Identify which cell holds the provided text, then report its [X, Y] central coordinate. 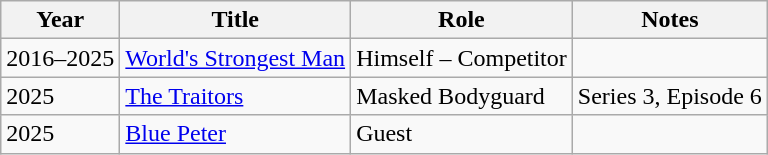
Himself – Competitor [462, 58]
Blue Peter [236, 134]
Guest [462, 134]
Series 3, Episode 6 [670, 96]
Title [236, 20]
Notes [670, 20]
Year [60, 20]
World's Strongest Man [236, 58]
2016–2025 [60, 58]
Role [462, 20]
The Traitors [236, 96]
Masked Bodyguard [462, 96]
